Extract the [x, y] coordinate from the center of the cell holding the provided text.  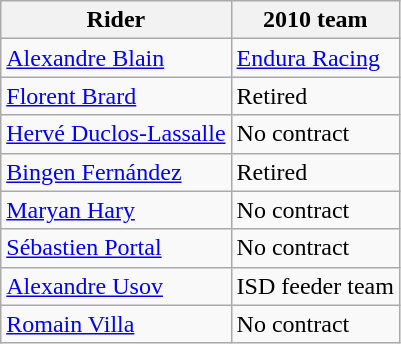
Endura Racing [315, 58]
Romain Villa [116, 324]
Florent Brard [116, 96]
Hervé Duclos-Lassalle [116, 134]
ISD feeder team [315, 286]
2010 team [315, 20]
Sébastien Portal [116, 248]
Maryan Hary [116, 210]
Alexandre Usov [116, 286]
Rider [116, 20]
Bingen Fernández [116, 172]
Alexandre Blain [116, 58]
